Output the [X, Y] coordinate of the center of the cell containing the given text.  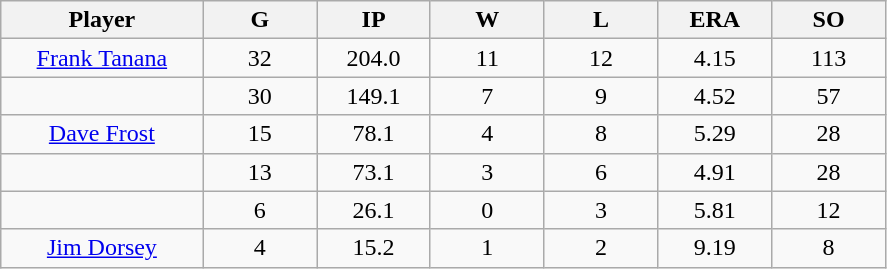
5.81 [715, 210]
9 [601, 96]
0 [487, 210]
4.91 [715, 172]
73.1 [374, 172]
26.1 [374, 210]
149.1 [374, 96]
11 [487, 58]
204.0 [374, 58]
15 [260, 134]
SO [829, 20]
Jim Dorsey [102, 248]
113 [829, 58]
78.1 [374, 134]
IP [374, 20]
2 [601, 248]
G [260, 20]
Dave Frost [102, 134]
Frank Tanana [102, 58]
ERA [715, 20]
L [601, 20]
1 [487, 248]
30 [260, 96]
4.15 [715, 58]
7 [487, 96]
5.29 [715, 134]
Player [102, 20]
W [487, 20]
15.2 [374, 248]
13 [260, 172]
9.19 [715, 248]
57 [829, 96]
32 [260, 58]
4.52 [715, 96]
